Locate the cell with the specified text and output its (X, Y) center coordinate. 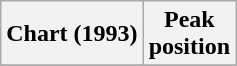
Peakposition (189, 34)
Chart (1993) (72, 34)
